From the cell containing the given text, extract its center point as [x, y] coordinate. 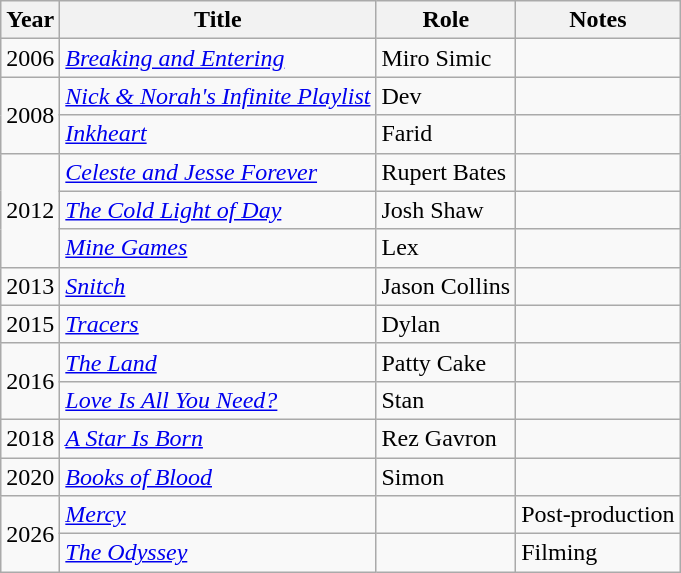
Notes [598, 20]
The Cold Light of Day [218, 210]
Breaking and Entering [218, 58]
Filming [598, 553]
Role [446, 20]
Stan [446, 400]
Year [30, 20]
Josh Shaw [446, 210]
2026 [30, 534]
Rupert Bates [446, 172]
Mercy [218, 515]
Lex [446, 248]
Inkheart [218, 134]
Miro Simic [446, 58]
Nick & Norah's Infinite Playlist [218, 96]
2015 [30, 324]
Dev [446, 96]
Dylan [446, 324]
Simon [446, 477]
A Star Is Born [218, 438]
2006 [30, 58]
Rez Gavron [446, 438]
2020 [30, 477]
Tracers [218, 324]
2013 [30, 286]
The Land [218, 362]
Jason Collins [446, 286]
2018 [30, 438]
Snitch [218, 286]
Celeste and Jesse Forever [218, 172]
The Odyssey [218, 553]
2012 [30, 210]
Books of Blood [218, 477]
Title [218, 20]
Farid [446, 134]
2016 [30, 381]
Mine Games [218, 248]
Patty Cake [446, 362]
Post-production [598, 515]
2008 [30, 115]
Love Is All You Need? [218, 400]
